Return the (x, y) coordinate for the center point of the cell that contains the specified text.  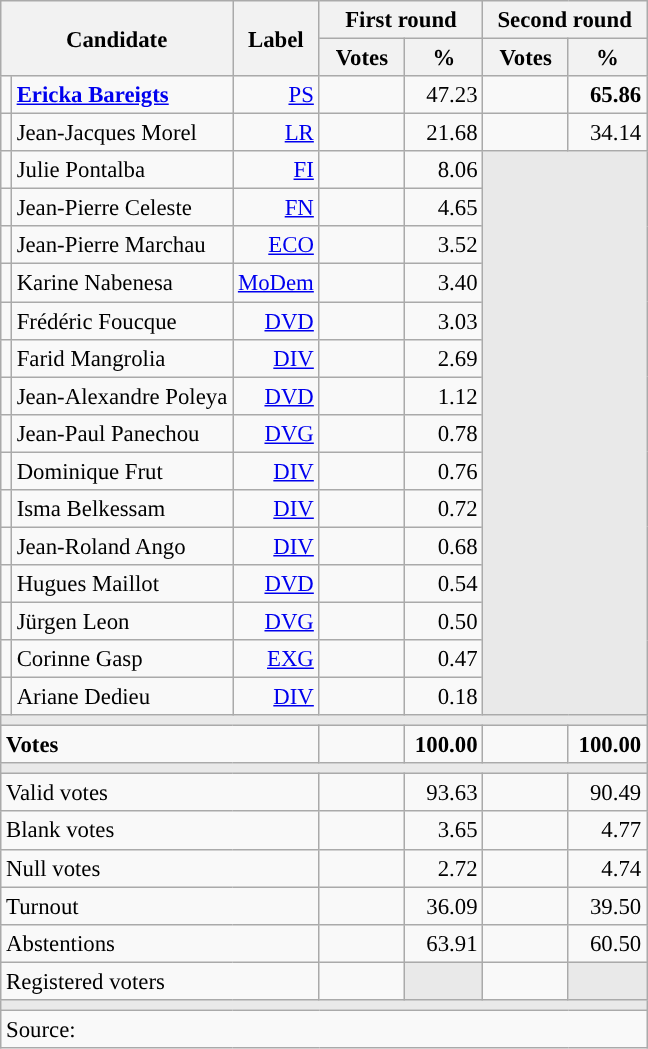
Jean-Alexandre Poleya (122, 396)
2.69 (444, 358)
0.78 (444, 433)
Candidate (117, 38)
Valid votes (160, 793)
0.50 (444, 621)
PS (276, 95)
3.65 (444, 831)
Julie Pontalba (122, 170)
39.50 (607, 906)
EXG (276, 659)
Karine Nabenesa (122, 283)
0.72 (444, 509)
3.03 (444, 321)
90.49 (607, 793)
34.14 (607, 133)
LR (276, 133)
8.06 (444, 170)
ECO (276, 245)
1.12 (444, 396)
3.40 (444, 283)
Jean-Jacques Morel (122, 133)
FI (276, 170)
4.77 (607, 831)
Null votes (160, 868)
3.52 (444, 245)
0.76 (444, 471)
0.18 (444, 697)
4.74 (607, 868)
93.63 (444, 793)
Jean-Pierre Celeste (122, 208)
47.23 (444, 95)
0.68 (444, 546)
60.50 (607, 943)
Farid Mangrolia (122, 358)
Jean-Roland Ango (122, 546)
Ariane Dedieu (122, 697)
Hugues Maillot (122, 584)
65.86 (607, 95)
36.09 (444, 906)
0.47 (444, 659)
Abstentions (160, 943)
Corinne Gasp (122, 659)
Second round (565, 20)
Label (276, 38)
Jean-Paul Panechou (122, 433)
Ericka Bareigts (122, 95)
Jürgen Leon (122, 621)
Turnout (160, 906)
Dominique Frut (122, 471)
21.68 (444, 133)
Jean-Pierre Marchau (122, 245)
Isma Belkessam (122, 509)
63.91 (444, 943)
Registered voters (160, 981)
MoDem (276, 283)
2.72 (444, 868)
FN (276, 208)
0.54 (444, 584)
4.65 (444, 208)
First round (401, 20)
Source: (324, 1029)
Blank votes (160, 831)
Frédéric Foucque (122, 321)
